Extract the [x, y] coordinate from the center of the cell holding the provided text.  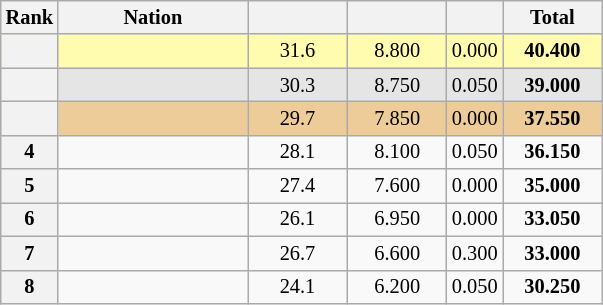
31.6 [298, 51]
8.800 [397, 51]
24.1 [298, 287]
6 [30, 219]
36.150 [553, 152]
33.000 [553, 253]
Nation [153, 17]
35.000 [553, 186]
0.300 [475, 253]
4 [30, 152]
6.600 [397, 253]
6.950 [397, 219]
27.4 [298, 186]
37.550 [553, 118]
28.1 [298, 152]
33.050 [553, 219]
8.750 [397, 85]
26.1 [298, 219]
Rank [30, 17]
40.400 [553, 51]
8.100 [397, 152]
29.7 [298, 118]
30.250 [553, 287]
26.7 [298, 253]
6.200 [397, 287]
30.3 [298, 85]
7 [30, 253]
5 [30, 186]
7.850 [397, 118]
8 [30, 287]
Total [553, 17]
39.000 [553, 85]
7.600 [397, 186]
